Detect which cell encompasses the target text, then output its [x, y] center coordinate. 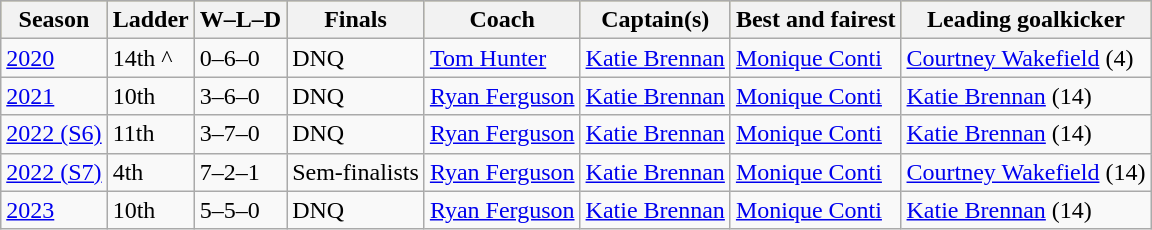
2020 [54, 58]
2023 [54, 210]
Finals [356, 20]
Season [54, 20]
Courtney Wakefield (14) [1026, 172]
Courtney Wakefield (4) [1026, 58]
W–L–D [240, 20]
3–7–0 [240, 134]
Coach [502, 20]
2022 (S6) [54, 134]
5–5–0 [240, 210]
Leading goalkicker [1026, 20]
7–2–1 [240, 172]
Sem-finalists [356, 172]
11th [150, 134]
Best and fairest [816, 20]
Tom Hunter [502, 58]
4th [150, 172]
14th ^ [150, 58]
3–6–0 [240, 96]
2021 [54, 96]
0–6–0 [240, 58]
2022 (S7) [54, 172]
Captain(s) [655, 20]
Ladder [150, 20]
